Return (X, Y) of the center of cell containing provided text 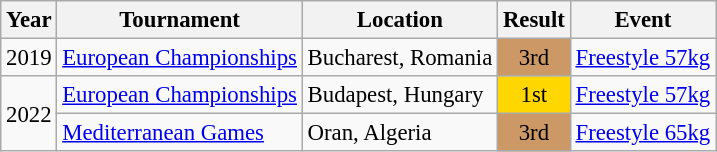
Year (29, 20)
Freestyle 65kg (642, 133)
Mediterranean Games (180, 133)
1st (534, 95)
Event (642, 20)
Bucharest, Romania (400, 58)
Location (400, 20)
2022 (29, 114)
2019 (29, 58)
Result (534, 20)
Budapest, Hungary (400, 95)
Tournament (180, 20)
Oran, Algeria (400, 133)
